Detect which cell encompasses the target text, then output its (x, y) center coordinate. 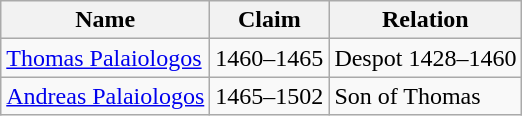
Claim (270, 20)
1465–1502 (270, 96)
1460–1465 (270, 58)
Relation (426, 20)
Thomas Palaiologos (106, 58)
Son of Thomas (426, 96)
Despot 1428–1460 (426, 58)
Andreas Palaiologos (106, 96)
Name (106, 20)
